Scan for the cell matching the given text and deliver its (X, Y) coordinate at center. 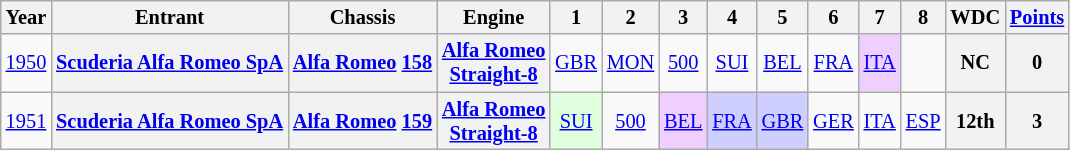
Points (1037, 17)
Year (26, 17)
0 (1037, 63)
1 (576, 17)
7 (880, 17)
Alfa Romeo 158 (362, 63)
Chassis (362, 17)
4 (732, 17)
12th (975, 121)
NC (975, 63)
6 (833, 17)
Alfa Romeo 159 (362, 121)
GER (833, 121)
Entrant (170, 17)
WDC (975, 17)
1950 (26, 63)
5 (783, 17)
2 (630, 17)
MON (630, 63)
ESP (924, 121)
8 (924, 17)
Engine (494, 17)
1951 (26, 121)
